Extract the [X, Y] coordinate from the center of the cell holding the provided text.  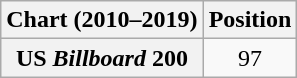
Position [250, 20]
97 [250, 58]
US Billboard 200 [102, 58]
Chart (2010–2019) [102, 20]
